For the text-containing cell, return its midpoint in (X, Y) coordinate format. 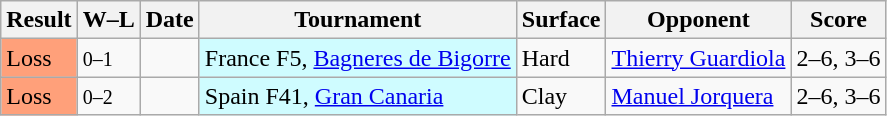
0–1 (108, 58)
W–L (108, 20)
Opponent (698, 20)
Manuel Jorquera (698, 96)
Score (838, 20)
Hard (561, 58)
Spain F41, Gran Canaria (358, 96)
Clay (561, 96)
Thierry Guardiola (698, 58)
Date (170, 20)
Surface (561, 20)
Tournament (358, 20)
France F5, Bagneres de Bigorre (358, 58)
Result (39, 20)
0–2 (108, 96)
